Find where the given text appears and provide that cell's center as [X, Y] coordinate. 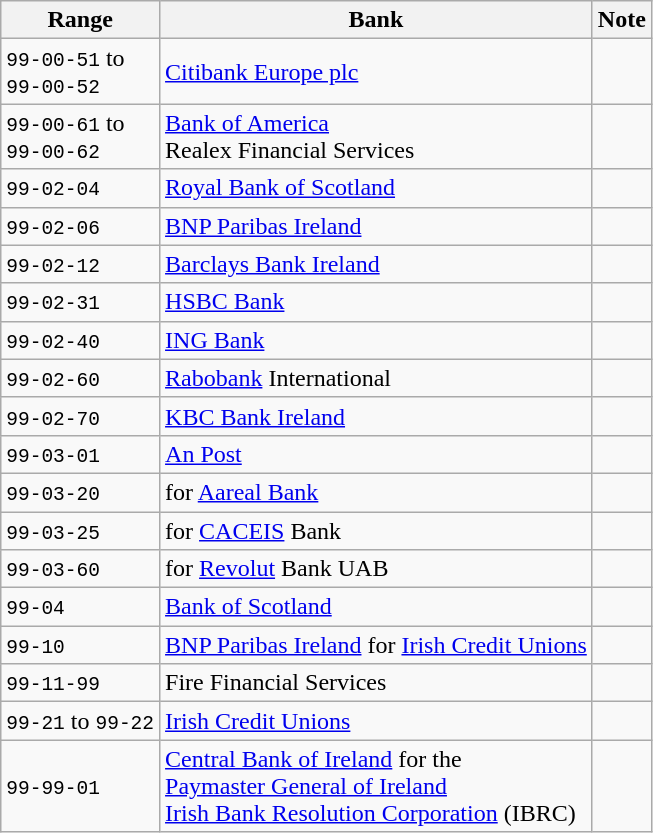
for Aareal Bank [376, 492]
99-00-61 to 99-00-62 [80, 136]
HSBC Bank [376, 302]
99-99-01 [80, 786]
99-04 [80, 607]
Fire Financial Services [376, 683]
Bank of America Realex Financial Services [376, 136]
99-10 [80, 645]
99-03-60 [80, 569]
for CACEIS Bank [376, 531]
ING Bank [376, 340]
99-11-99 [80, 683]
99-02-60 [80, 378]
99-02-06 [80, 226]
An Post [376, 454]
Bank of Scotland [376, 607]
Rabobank International [376, 378]
Irish Credit Unions [376, 721]
99-02-31 [80, 302]
Bank [376, 20]
Royal Bank of Scotland [376, 188]
for Revolut Bank UAB [376, 569]
Note [622, 20]
99-21 to 99-22 [80, 721]
99-03-01 [80, 454]
99-03-20 [80, 492]
99-02-70 [80, 416]
BNP Paribas Ireland [376, 226]
99-03-25 [80, 531]
99-02-04 [80, 188]
Central Bank of Ireland for the Paymaster General of IrelandIrish Bank Resolution Corporation (IBRC) [376, 786]
Barclays Bank Ireland [376, 264]
99-00-51 to 99-00-52 [80, 72]
Citibank Europe plc [376, 72]
99-02-12 [80, 264]
Range [80, 20]
BNP Paribas Ireland for Irish Credit Unions [376, 645]
KBC Bank Ireland [376, 416]
99-02-40 [80, 340]
